Capture the cell that displays the provided text and extract its (x, y) central coordinate. 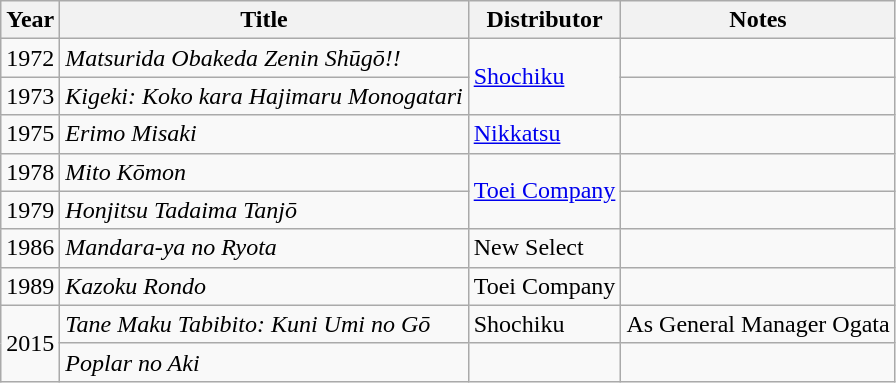
New Select (544, 248)
Kigeki: Koko kara Hajimaru Monogatari (264, 96)
Nikkatsu (544, 134)
Tane Maku Tabibito: Kuni Umi no Gō (264, 324)
Notes (758, 20)
As General Manager Ogata (758, 324)
1975 (30, 134)
Honjitsu Tadaima Tanjō (264, 210)
Erimo Misaki (264, 134)
2015 (30, 343)
1986 (30, 248)
Poplar no Aki (264, 362)
1972 (30, 58)
Mito Kōmon (264, 172)
Matsurida Obakeda Zenin Shūgō!! (264, 58)
Year (30, 20)
Kazoku Rondo (264, 286)
1973 (30, 96)
Distributor (544, 20)
Title (264, 20)
1978 (30, 172)
Mandara-ya no Ryota (264, 248)
1989 (30, 286)
1979 (30, 210)
